Locate the cell with the specified text and output its (X, Y) center coordinate. 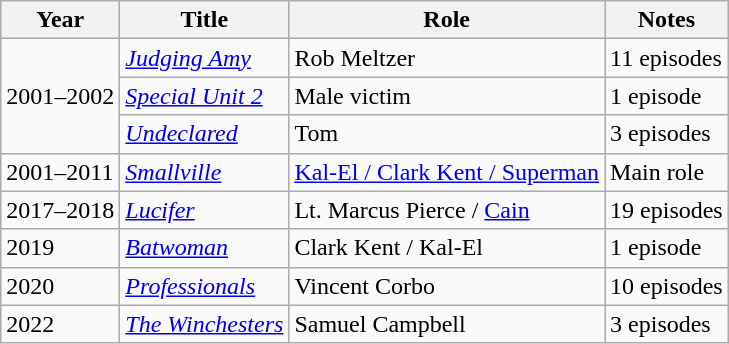
Main role (667, 172)
Lucifer (204, 210)
Undeclared (204, 134)
Batwoman (204, 248)
2001–2002 (60, 96)
Judging Amy (204, 58)
Samuel Campbell (447, 324)
2022 (60, 324)
Kal-El / Clark Kent / Superman (447, 172)
Role (447, 20)
Notes (667, 20)
10 episodes (667, 286)
Title (204, 20)
The Winchesters (204, 324)
Year (60, 20)
Tom (447, 134)
2019 (60, 248)
Vincent Corbo (447, 286)
19 episodes (667, 210)
Lt. Marcus Pierce / Cain (447, 210)
Clark Kent / Kal-El (447, 248)
2017–2018 (60, 210)
Male victim (447, 96)
Professionals (204, 286)
2020 (60, 286)
Rob Meltzer (447, 58)
2001–2011 (60, 172)
Special Unit 2 (204, 96)
Smallville (204, 172)
11 episodes (667, 58)
